Locate the cell with the specified text and output its (X, Y) center coordinate. 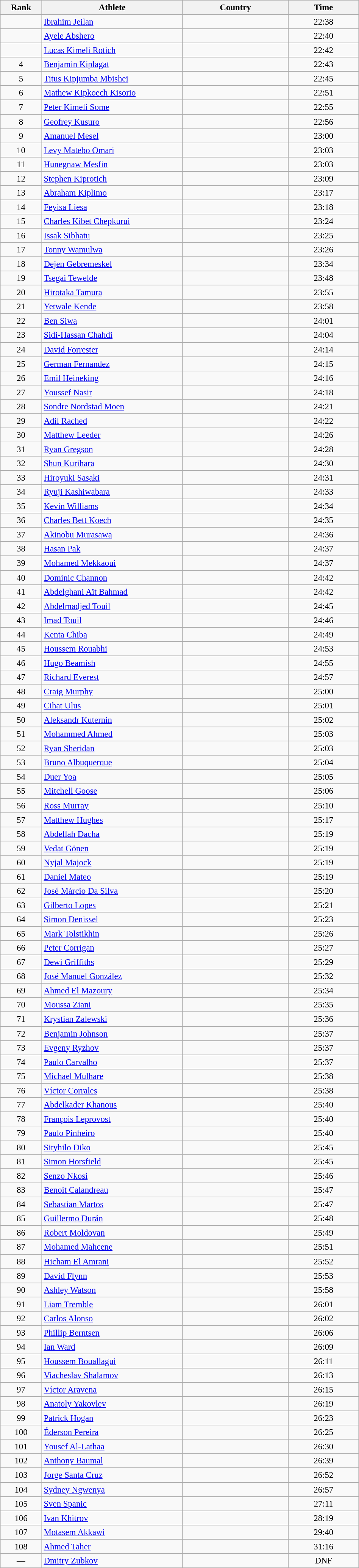
Yousef Al-Lathaa (112, 1447)
Gilberto Lopes (112, 905)
Abraham Kiplimo (112, 193)
22:43 (323, 64)
41 (21, 592)
44 (21, 634)
Charles Bett Koech (112, 520)
24:30 (323, 464)
25:51 (323, 1247)
72 (21, 1034)
Liam Tremble (112, 1304)
25:17 (323, 820)
Ben Siwa (112, 321)
Senzo Nkosi (112, 1176)
86 (21, 1233)
25:23 (323, 919)
25:29 (323, 962)
Evgeny Ryzhov (112, 1048)
Peter Kimeli Some (112, 107)
98 (21, 1404)
25:53 (323, 1276)
Ibrahim Jeilan (112, 22)
4 (21, 64)
Hunegnaw Mesfin (112, 164)
92 (21, 1319)
88 (21, 1261)
24:18 (323, 392)
25:35 (323, 1005)
28 (21, 407)
78 (21, 1119)
14 (21, 207)
26:02 (323, 1319)
24 (21, 349)
Aleksandr Kuternin (112, 720)
23:17 (323, 193)
31 (21, 449)
Issak Sibhatu (112, 235)
35 (21, 506)
94 (21, 1347)
Paulo Carvalho (112, 1062)
Dewi Griffiths (112, 962)
20 (21, 293)
Lucas Kimeli Rotich (112, 50)
25:52 (323, 1261)
57 (21, 820)
Houssem Bouallagui (112, 1361)
Viacheslav Shalamov (112, 1375)
Ross Murray (112, 805)
8 (21, 122)
27 (21, 392)
50 (21, 720)
31:16 (323, 1546)
Guillermo Durán (112, 1219)
Mohammed Ahmed (112, 734)
Tsegai Tewelde (112, 278)
25:49 (323, 1233)
25:21 (323, 905)
97 (21, 1390)
Peter Corrigan (112, 948)
40 (21, 578)
28:19 (323, 1518)
José Manuel González (112, 976)
12 (21, 179)
Sondre Nordstad Moen (112, 407)
108 (21, 1546)
David Flynn (112, 1276)
Nyjal Majock (112, 863)
32 (21, 464)
80 (21, 1147)
83 (21, 1190)
26 (21, 378)
70 (21, 1005)
— (21, 1561)
23 (21, 335)
David Forrester (112, 349)
15 (21, 221)
Matthew Hughes (112, 820)
Jorge Santa Cruz (112, 1475)
85 (21, 1219)
Ian Ward (112, 1347)
Shun Kurihara (112, 464)
25:02 (323, 720)
34 (21, 492)
52 (21, 749)
Ahmed El Mazoury (112, 991)
Amanuel Mesel (112, 136)
45 (21, 649)
Víctor Corrales (112, 1090)
25:06 (323, 791)
Mathew Kipkoech Kisorio (112, 93)
Simon Denissel (112, 919)
29:40 (323, 1532)
Cihat Ulus (112, 706)
Feyisa Liesa (112, 207)
105 (21, 1504)
79 (21, 1133)
DNF (323, 1561)
24:04 (323, 335)
Youssef Nasir (112, 392)
Akinobu Murasawa (112, 535)
77 (21, 1105)
Yetwale Kende (112, 307)
Tonny Wamulwa (112, 250)
Hugo Beamish (112, 663)
Simon Horsfield (112, 1162)
24:46 (323, 620)
29 (21, 421)
48 (21, 691)
23:24 (323, 221)
24:33 (323, 492)
26:19 (323, 1404)
Benjamin Kiplagat (112, 64)
Hasan Pak (112, 549)
26:01 (323, 1304)
José Márcio Da Silva (112, 891)
22:51 (323, 93)
Ryuji Kashiwabara (112, 492)
23:58 (323, 307)
Houssem Rouabhi (112, 649)
24:34 (323, 506)
55 (21, 791)
Stephen Kiprotich (112, 179)
24:15 (323, 364)
Sven Spanic (112, 1504)
49 (21, 706)
107 (21, 1532)
Anatoly Yakovlev (112, 1404)
Abdelghani Aït Bahmad (112, 592)
24:28 (323, 449)
24:01 (323, 321)
Sydney Ngwenya (112, 1490)
24:45 (323, 606)
26:25 (323, 1432)
11 (21, 164)
25:46 (323, 1176)
25:34 (323, 991)
24:36 (323, 535)
Mitchell Goose (112, 791)
24:14 (323, 349)
Duer Yoa (112, 777)
104 (21, 1490)
25:36 (323, 1019)
Rank (21, 8)
63 (21, 905)
Michael Mulhare (112, 1076)
24:26 (323, 435)
23:00 (323, 136)
62 (21, 891)
33 (21, 478)
10 (21, 150)
9 (21, 136)
17 (21, 250)
Geofrey Kusuro (112, 122)
26:11 (323, 1361)
Éderson Pereira (112, 1432)
26:15 (323, 1390)
51 (21, 734)
24:53 (323, 649)
61 (21, 877)
Hicham El Amrani (112, 1261)
Athlete (112, 8)
Matthew Leeder (112, 435)
42 (21, 606)
16 (21, 235)
25:27 (323, 948)
30 (21, 435)
96 (21, 1375)
26:23 (323, 1418)
6 (21, 93)
Patrick Hogan (112, 1418)
Imad Touil (112, 620)
25:26 (323, 934)
Víctor Aravena (112, 1390)
103 (21, 1475)
59 (21, 848)
26:39 (323, 1461)
Mark Tolstikhin (112, 934)
Dmitry Zubkov (112, 1561)
39 (21, 563)
Richard Everest (112, 677)
93 (21, 1333)
53 (21, 763)
25:01 (323, 706)
Phillip Berntsen (112, 1333)
24:21 (323, 407)
Ivan Khitrov (112, 1518)
Abdellah Dacha (112, 834)
22:42 (323, 50)
25:32 (323, 976)
24:22 (323, 421)
22:45 (323, 79)
69 (21, 991)
22:55 (323, 107)
German Fernandez (112, 364)
84 (21, 1205)
Abdelmadjed Touil (112, 606)
43 (21, 620)
Robert Moldovan (112, 1233)
25:20 (323, 891)
26:09 (323, 1347)
26:30 (323, 1447)
95 (21, 1361)
Ashley Watson (112, 1290)
24:57 (323, 677)
27:11 (323, 1504)
106 (21, 1518)
Emil Heineking (112, 378)
25:04 (323, 763)
54 (21, 777)
67 (21, 962)
68 (21, 976)
Abdelkader Khanous (112, 1105)
25:58 (323, 1290)
Hirotaka Tamura (112, 293)
Daniel Mateo (112, 877)
Dejen Gebremeskel (112, 264)
23:55 (323, 293)
Paulo Pinheiro (112, 1133)
25:05 (323, 777)
Benoit Calandreau (112, 1190)
18 (21, 264)
Ahmed Taher (112, 1546)
13 (21, 193)
25:00 (323, 691)
87 (21, 1247)
24:55 (323, 663)
38 (21, 549)
Ayele Abshero (112, 36)
101 (21, 1447)
Moussa Ziani (112, 1005)
25 (21, 364)
24:49 (323, 634)
65 (21, 934)
82 (21, 1176)
99 (21, 1418)
Kenta Chiba (112, 634)
36 (21, 520)
22:38 (323, 22)
Country (236, 8)
22:40 (323, 36)
Motasem Akkawi (112, 1532)
Vedat Gönen (112, 848)
37 (21, 535)
François Leprovost (112, 1119)
100 (21, 1432)
25:10 (323, 805)
Krystian Zalewski (112, 1019)
90 (21, 1290)
22 (21, 321)
23:48 (323, 278)
Benjamin Johnson (112, 1034)
25:48 (323, 1219)
Adil Rached (112, 421)
Ryan Gregson (112, 449)
81 (21, 1162)
7 (21, 107)
Sidi-Hassan Chahdi (112, 335)
23:34 (323, 264)
26:13 (323, 1375)
Sityhilo Diko (112, 1147)
102 (21, 1461)
60 (21, 863)
56 (21, 805)
74 (21, 1062)
26:06 (323, 1333)
73 (21, 1048)
Hiroyuki Sasaki (112, 478)
71 (21, 1019)
24:16 (323, 378)
Kevin Williams (112, 506)
Sebastian Martos (112, 1205)
26:52 (323, 1475)
19 (21, 278)
Charles Kibet Chepkurui (112, 221)
Ryan Sheridan (112, 749)
21 (21, 307)
76 (21, 1090)
23:25 (323, 235)
24:31 (323, 478)
Carlos Alonso (112, 1319)
Bruno Albuquerque (112, 763)
89 (21, 1276)
58 (21, 834)
26:57 (323, 1490)
64 (21, 919)
Time (323, 8)
23:09 (323, 179)
Anthony Baumal (112, 1461)
Levy Matebo Omari (112, 150)
91 (21, 1304)
75 (21, 1076)
23:26 (323, 250)
Mohamed Mahcene (112, 1247)
23:18 (323, 207)
46 (21, 663)
Mohamed Mekkaoui (112, 563)
66 (21, 948)
24:35 (323, 520)
47 (21, 677)
5 (21, 79)
22:56 (323, 122)
Craig Murphy (112, 691)
Dominic Channon (112, 578)
Titus Kipjumba Mbishei (112, 79)
